Locate the cell with the specified text and output its [x, y] center coordinate. 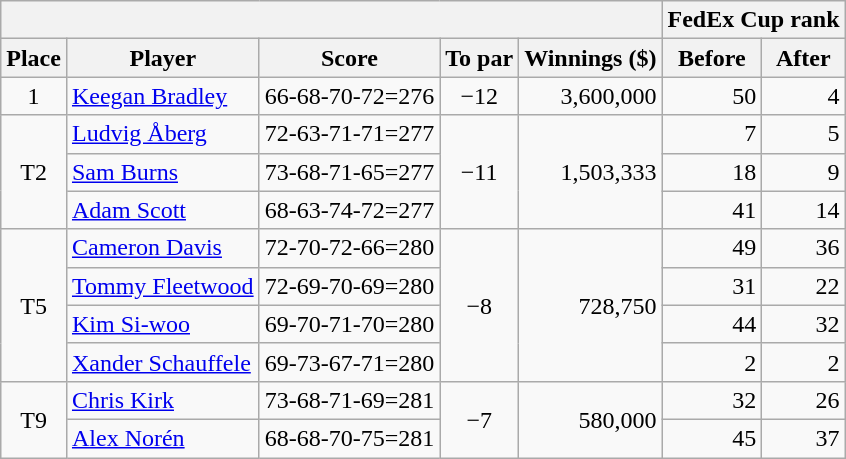
69-73-67-71=280 [350, 362]
68-68-70-75=281 [350, 438]
Sam Burns [162, 172]
T5 [34, 305]
50 [712, 96]
69-70-71-70=280 [350, 324]
Adam Scott [162, 210]
Keegan Bradley [162, 96]
45 [712, 438]
73-68-71-65=277 [350, 172]
9 [804, 172]
To par [480, 58]
Score [350, 58]
728,750 [590, 305]
T2 [34, 172]
T9 [34, 419]
73-68-71-69=281 [350, 400]
14 [804, 210]
66-68-70-72=276 [350, 96]
−11 [480, 172]
Xander Schauffele [162, 362]
72-69-70-69=280 [350, 286]
22 [804, 286]
5 [804, 134]
Player [162, 58]
Ludvig Åberg [162, 134]
1,503,333 [590, 172]
1 [34, 96]
−12 [480, 96]
After [804, 58]
Chris Kirk [162, 400]
72-70-72-66=280 [350, 248]
3,600,000 [590, 96]
FedEx Cup rank [754, 20]
18 [712, 172]
−8 [480, 305]
Cameron Davis [162, 248]
37 [804, 438]
7 [712, 134]
4 [804, 96]
68-63-74-72=277 [350, 210]
Place [34, 58]
31 [712, 286]
44 [712, 324]
49 [712, 248]
Winnings ($) [590, 58]
Alex Norén [162, 438]
26 [804, 400]
36 [804, 248]
580,000 [590, 419]
72-63-71-71=277 [350, 134]
41 [712, 210]
−7 [480, 419]
Kim Si-woo [162, 324]
Tommy Fleetwood [162, 286]
Before [712, 58]
